From the cell containing the given text, extract its center point as [x, y] coordinate. 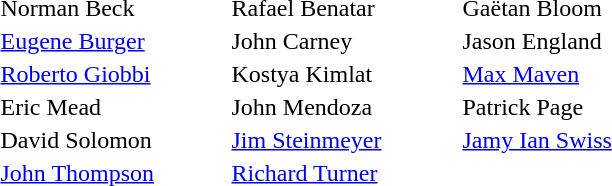
John Mendoza [344, 107]
John Carney [344, 41]
Jim Steinmeyer [344, 140]
Kostya Kimlat [344, 74]
